From the cell containing the given text, extract its center point as (X, Y) coordinate. 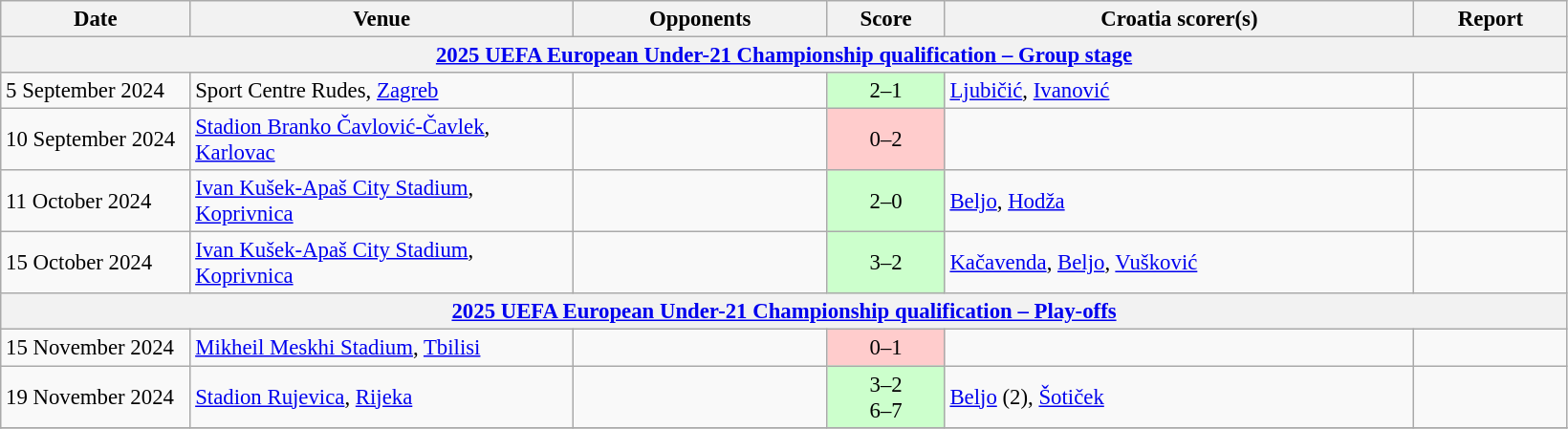
15 October 2024 (96, 264)
Venue (382, 19)
Beljo, Hodža (1180, 201)
Sport Centre Rudes, Zagreb (382, 91)
3–2 6–7 (885, 397)
0–2 (885, 139)
2025 UEFA European Under-21 Championship qualification – Group stage (784, 55)
Stadion Rujevica, Rijeka (382, 397)
Report (1492, 19)
Date (96, 19)
2–0 (885, 201)
2025 UEFA European Under-21 Championship qualification – Play-offs (784, 312)
Beljo (2), Šotiček (1180, 397)
10 September 2024 (96, 139)
Opponents (700, 19)
0–1 (885, 348)
2–1 (885, 91)
3–2 (885, 264)
11 October 2024 (96, 201)
5 September 2024 (96, 91)
15 November 2024 (96, 348)
Stadion Branko Čavlović-Čavlek, Karlovac (382, 139)
Ljubičić, Ivanović (1180, 91)
Score (885, 19)
Mikheil Meskhi Stadium, Tbilisi (382, 348)
Croatia scorer(s) (1180, 19)
19 November 2024 (96, 397)
Kačavenda, Beljo, Vušković (1180, 264)
